Return the [X, Y] coordinate for the center point of the cell that contains the specified text.  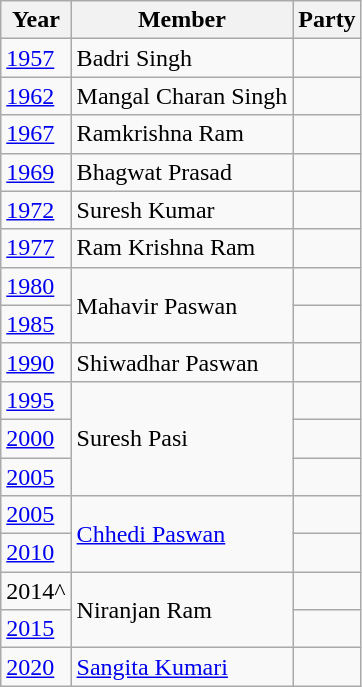
1967 [36, 134]
Mahavir Paswan [182, 305]
1995 [36, 400]
2010 [36, 553]
Ram Krishna Ram [182, 248]
Suresh Pasi [182, 438]
1957 [36, 58]
1969 [36, 172]
2020 [36, 667]
Year [36, 20]
1972 [36, 210]
Ramkrishna Ram [182, 134]
Party [327, 20]
Badri Singh [182, 58]
Niranjan Ram [182, 610]
2014^ [36, 591]
2015 [36, 629]
1985 [36, 324]
Mangal Charan Singh [182, 96]
Sangita Kumari [182, 667]
Shiwadhar Paswan [182, 362]
Chhedi Paswan [182, 534]
Suresh Kumar [182, 210]
Bhagwat Prasad [182, 172]
1977 [36, 248]
1980 [36, 286]
1962 [36, 96]
1990 [36, 362]
2000 [36, 438]
Member [182, 20]
